Return (X, Y) of the center of cell containing provided text 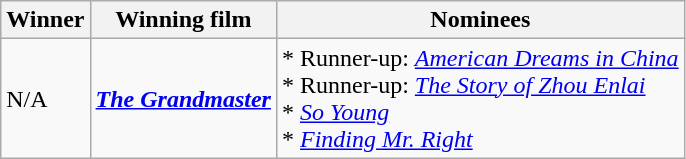
The Grandmaster (183, 98)
Winning film (183, 20)
N/A (46, 98)
Nominees (480, 20)
Winner (46, 20)
* Runner-up: American Dreams in China * Runner-up: The Story of Zhou Enlai * So Young * Finding Mr. Right (480, 98)
